Capture the cell that displays the provided text and extract its (x, y) central coordinate. 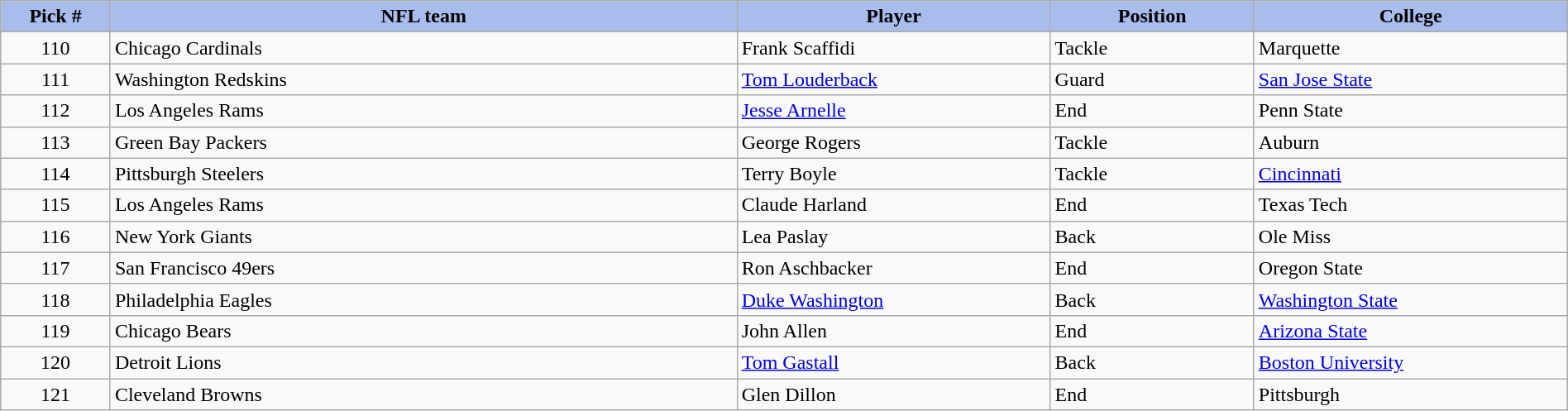
New York Giants (423, 237)
112 (56, 111)
Guard (1152, 79)
San Francisco 49ers (423, 268)
Terry Boyle (893, 174)
Duke Washington (893, 299)
Chicago Cardinals (423, 48)
Cincinnati (1411, 174)
Auburn (1411, 142)
Pick # (56, 17)
Marquette (1411, 48)
Pittsburgh Steelers (423, 174)
114 (56, 174)
Ron Aschbacker (893, 268)
120 (56, 362)
NFL team (423, 17)
Texas Tech (1411, 205)
Oregon State (1411, 268)
Lea Paslay (893, 237)
John Allen (893, 331)
121 (56, 394)
Pittsburgh (1411, 394)
San Jose State (1411, 79)
Cleveland Browns (423, 394)
Arizona State (1411, 331)
118 (56, 299)
110 (56, 48)
115 (56, 205)
Position (1152, 17)
Tom Gastall (893, 362)
Green Bay Packers (423, 142)
113 (56, 142)
Ole Miss (1411, 237)
Boston University (1411, 362)
Detroit Lions (423, 362)
Tom Louderback (893, 79)
Player (893, 17)
116 (56, 237)
Glen Dillon (893, 394)
Chicago Bears (423, 331)
Claude Harland (893, 205)
Jesse Arnelle (893, 111)
Philadelphia Eagles (423, 299)
111 (56, 79)
119 (56, 331)
Frank Scaffidi (893, 48)
George Rogers (893, 142)
Penn State (1411, 111)
College (1411, 17)
117 (56, 268)
Washington State (1411, 299)
Washington Redskins (423, 79)
